Capture the cell that displays the provided text and extract its (X, Y) central coordinate. 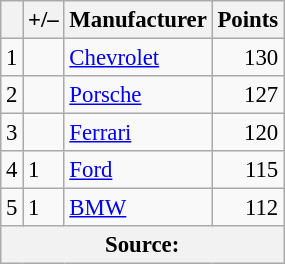
3 (12, 133)
2 (12, 95)
BMW (138, 208)
Ford (138, 170)
Manufacturer (138, 20)
Porsche (138, 95)
115 (248, 170)
Chevrolet (138, 58)
+/– (44, 20)
Ferrari (138, 133)
120 (248, 133)
5 (12, 208)
112 (248, 208)
130 (248, 58)
4 (12, 170)
127 (248, 95)
Source: (142, 245)
Points (248, 20)
